Return [x, y] of the center of cell containing provided text 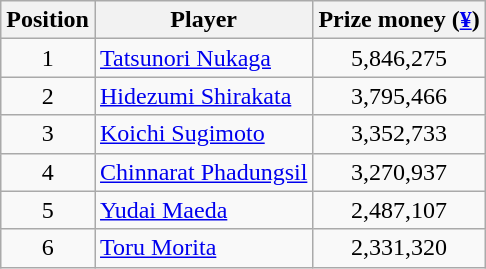
2,487,107 [399, 210]
Tatsunori Nukaga [203, 58]
6 [48, 248]
Toru Morita [203, 248]
Chinnarat Phadungsil [203, 172]
Position [48, 20]
3,270,937 [399, 172]
Player [203, 20]
Yudai Maeda [203, 210]
Prize money (¥) [399, 20]
2,331,320 [399, 248]
5 [48, 210]
4 [48, 172]
Koichi Sugimoto [203, 134]
5,846,275 [399, 58]
3,352,733 [399, 134]
1 [48, 58]
2 [48, 96]
3 [48, 134]
3,795,466 [399, 96]
Hidezumi Shirakata [203, 96]
